Capture the cell that displays the provided text and extract its (x, y) central coordinate. 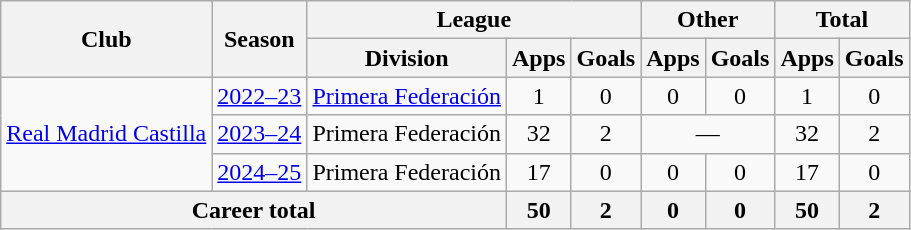
2024–25 (260, 172)
2022–23 (260, 96)
Season (260, 39)
— (708, 134)
2023–24 (260, 134)
Career total (254, 210)
Total (842, 20)
Division (407, 58)
Club (106, 39)
Other (708, 20)
Real Madrid Castilla (106, 134)
League (474, 20)
